Locate the cell with the specified text and output its [X, Y] center coordinate. 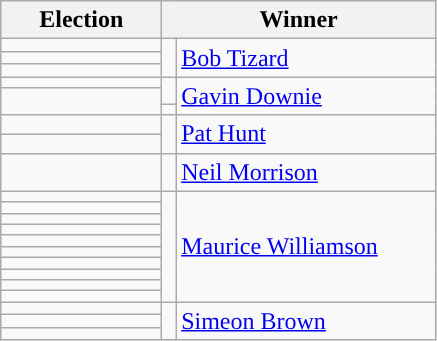
Pat Hunt [306, 134]
Winner [299, 20]
Election [82, 20]
Bob Tizard [306, 58]
Gavin Downie [306, 96]
Simeon Brown [306, 321]
Maurice Williamson [306, 246]
Neil Morrison [306, 172]
